Search for the cell housing the specified text and yield its (X, Y) center coordinate. 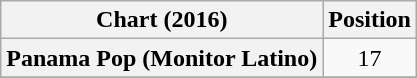
Position (370, 20)
Chart (2016) (162, 20)
17 (370, 58)
Panama Pop (Monitor Latino) (162, 58)
